Locate the cell with the specified text and output its (x, y) center coordinate. 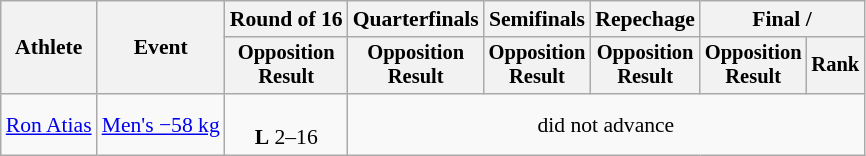
Round of 16 (286, 19)
Event (161, 48)
L 2–16 (286, 124)
Semifinals (538, 19)
did not advance (606, 124)
Repechage (645, 19)
Men's −58 kg (161, 124)
Final / (782, 19)
Rank (836, 66)
Athlete (49, 48)
Ron Atias (49, 124)
Quarterfinals (416, 19)
